Find where the given text appears and provide that cell's center as (X, Y) coordinate. 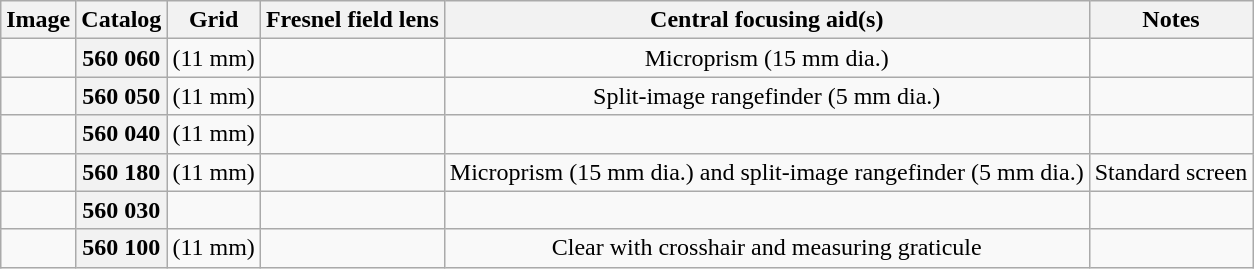
Microprism (15 mm dia.) and split-image rangefinder (5 mm dia.) (766, 172)
Notes (1171, 20)
Fresnel field lens (352, 20)
Central focusing aid(s) (766, 20)
560 060 (122, 58)
560 040 (122, 134)
Catalog (122, 20)
560 180 (122, 172)
Clear with crosshair and measuring graticule (766, 248)
Grid (214, 20)
Image (38, 20)
560 100 (122, 248)
Split-image rangefinder (5 mm dia.) (766, 96)
560 030 (122, 210)
Standard screen (1171, 172)
560 050 (122, 96)
Microprism (15 mm dia.) (766, 58)
